Identify which cell holds the provided text, then report its [x, y] central coordinate. 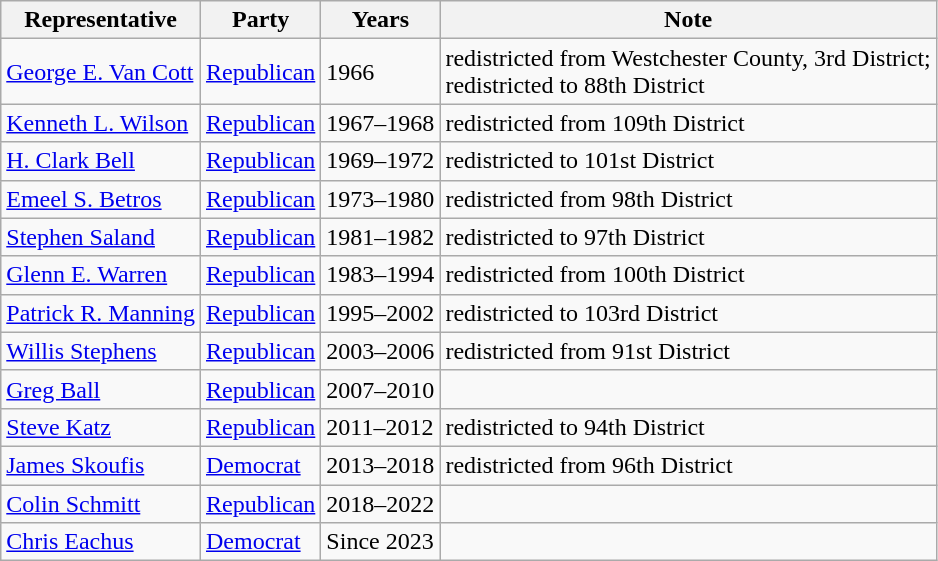
1983–1994 [380, 275]
Glenn E. Warren [101, 275]
1969–1972 [380, 161]
Greg Ball [101, 389]
1995–2002 [380, 313]
redistricted to 103rd District [688, 313]
Chris Eachus [101, 542]
1966 [380, 72]
redistricted from 96th District [688, 465]
1967–1968 [380, 123]
Steve Katz [101, 427]
redistricted from 98th District [688, 199]
redistricted from 109th District [688, 123]
Representative [101, 20]
Emeel S. Betros [101, 199]
2018–2022 [380, 503]
Since 2023 [380, 542]
redistricted from 91st District [688, 351]
1973–1980 [380, 199]
2011–2012 [380, 427]
H. Clark Bell [101, 161]
2003–2006 [380, 351]
redistricted to 97th District [688, 237]
Stephen Saland [101, 237]
Party [260, 20]
James Skoufis [101, 465]
George E. Van Cott [101, 72]
2013–2018 [380, 465]
1981–1982 [380, 237]
redistricted to 94th District [688, 427]
Willis Stephens [101, 351]
Colin Schmitt [101, 503]
redistricted from 100th District [688, 275]
Note [688, 20]
Patrick R. Manning [101, 313]
redistricted to 101st District [688, 161]
redistricted from Westchester County, 3rd District; redistricted to 88th District [688, 72]
Years [380, 20]
2007–2010 [380, 389]
Kenneth L. Wilson [101, 123]
